For the text-containing cell, return its midpoint in [X, Y] coordinate format. 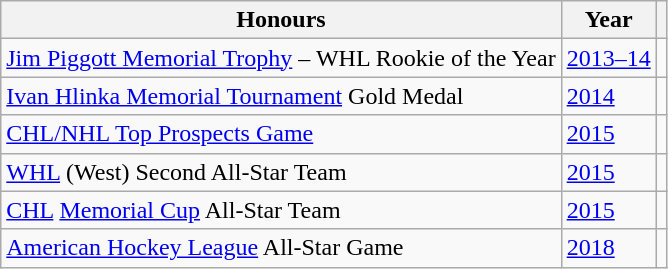
Year [608, 20]
2013–14 [608, 58]
Honours [281, 20]
Ivan Hlinka Memorial Tournament Gold Medal [281, 96]
WHL (West) Second All-Star Team [281, 172]
2018 [608, 248]
2014 [608, 96]
CHL Memorial Cup All-Star Team [281, 210]
CHL/NHL Top Prospects Game [281, 134]
American Hockey League All-Star Game [281, 248]
Jim Piggott Memorial Trophy – WHL Rookie of the Year [281, 58]
